Identify which cell holds the provided text, then report its (x, y) central coordinate. 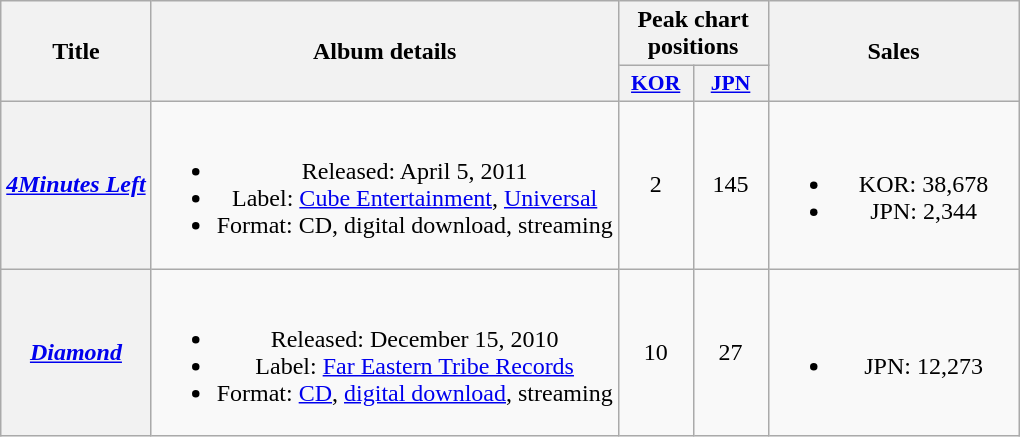
JPN: 12,273 (894, 352)
Title (76, 52)
Album details (384, 52)
KOR (656, 84)
Released: April 5, 2011 Label: Cube Entertainment, UniversalFormat: CD, digital download, streaming (384, 184)
Peak chart positions (693, 34)
Diamond (76, 352)
JPN (730, 84)
10 (656, 352)
Sales (894, 52)
27 (730, 352)
145 (730, 184)
Released: December 15, 2010 Label: Far Eastern Tribe RecordsFormat: CD, digital download, streaming (384, 352)
4Minutes Left (76, 184)
KOR: 38,678JPN: 2,344 (894, 184)
2 (656, 184)
